Output the (x, y) coordinate of the center of the cell containing the given text.  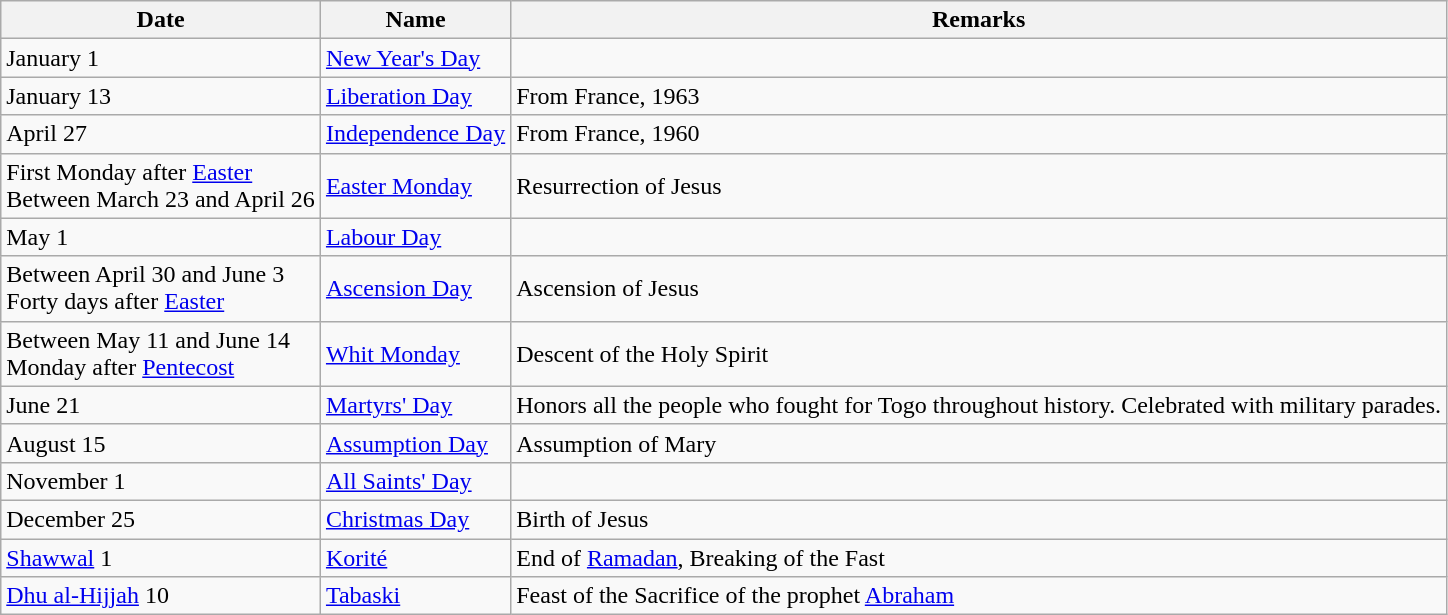
Resurrection of Jesus (979, 186)
November 1 (161, 481)
Martyrs' Day (415, 405)
Descent of the Holy Spirit (979, 354)
Tabaski (415, 596)
Whit Monday (415, 354)
Easter Monday (415, 186)
Remarks (979, 20)
Feast of the Sacrifice of the prophet Abraham (979, 596)
First Monday after EasterBetween March 23 and April 26 (161, 186)
From France, 1963 (979, 96)
Liberation Day (415, 96)
May 1 (161, 237)
Christmas Day (415, 519)
Korité (415, 557)
All Saints' Day (415, 481)
Between April 30 and June 3Forty days after Easter (161, 288)
Dhu al-Hijjah 10 (161, 596)
Date (161, 20)
January 1 (161, 58)
Labour Day (415, 237)
August 15 (161, 443)
Independence Day (415, 134)
June 21 (161, 405)
Ascension Day (415, 288)
April 27 (161, 134)
December 25 (161, 519)
Ascension of Jesus (979, 288)
Assumption Day (415, 443)
Birth of Jesus (979, 519)
From France, 1960 (979, 134)
Shawwal 1 (161, 557)
Name (415, 20)
Honors all the people who fought for Togo throughout history. Celebrated with military parades. (979, 405)
Assumption of Mary (979, 443)
Between May 11 and June 14Monday after Pentecost (161, 354)
New Year's Day (415, 58)
End of Ramadan, Breaking of the Fast (979, 557)
January 13 (161, 96)
